For the text-containing cell, return its midpoint in [x, y] coordinate format. 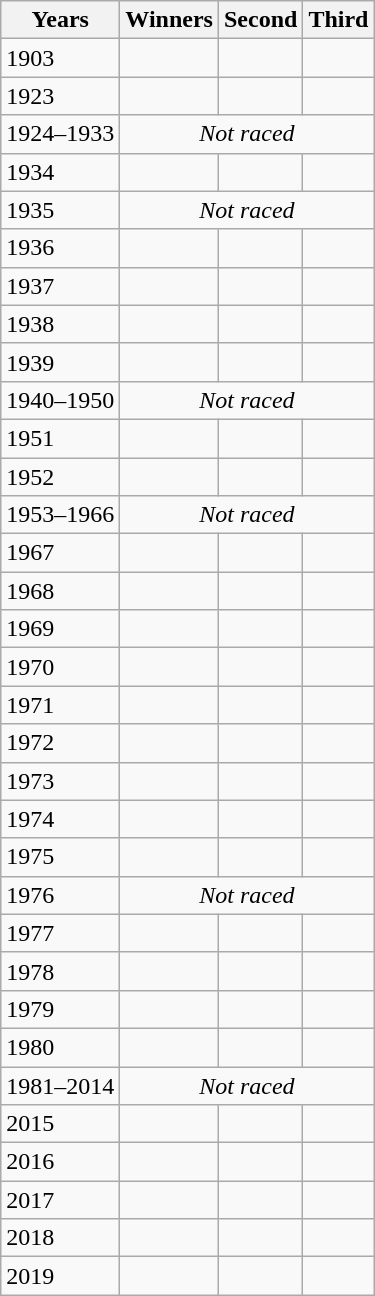
1981–2014 [60, 1085]
1952 [60, 477]
1935 [60, 210]
1970 [60, 667]
1967 [60, 553]
1903 [60, 58]
1969 [60, 629]
Second [260, 20]
1951 [60, 438]
1977 [60, 933]
1953–1966 [60, 515]
1974 [60, 819]
1978 [60, 971]
1980 [60, 1047]
1979 [60, 1009]
Winners [170, 20]
1972 [60, 743]
2016 [60, 1162]
1938 [60, 324]
1971 [60, 705]
1937 [60, 286]
1976 [60, 895]
1975 [60, 857]
1934 [60, 172]
1968 [60, 591]
1939 [60, 362]
1924–1933 [60, 134]
1936 [60, 248]
1923 [60, 96]
1973 [60, 781]
2019 [60, 1276]
1940–1950 [60, 400]
Third [338, 20]
Years [60, 20]
2018 [60, 1238]
2017 [60, 1200]
2015 [60, 1124]
